Pinpoint the cell where the given text exists, returning its [x, y] midpoint coordinate. 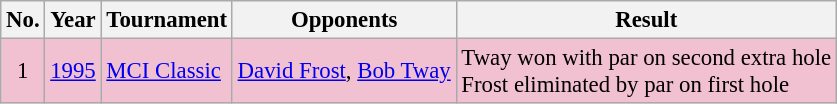
1 [23, 72]
No. [23, 20]
Tournament [166, 20]
Opponents [344, 20]
Year [73, 20]
Result [646, 20]
MCI Classic [166, 72]
Tway won with par on second extra holeFrost eliminated by par on first hole [646, 72]
1995 [73, 72]
David Frost, Bob Tway [344, 72]
